For the text-containing cell, return its midpoint in [X, Y] coordinate format. 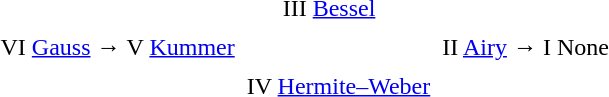
II Airy [475, 47]
V Kummer [180, 47]
